Pinpoint the cell where the given text exists, returning its [x, y] midpoint coordinate. 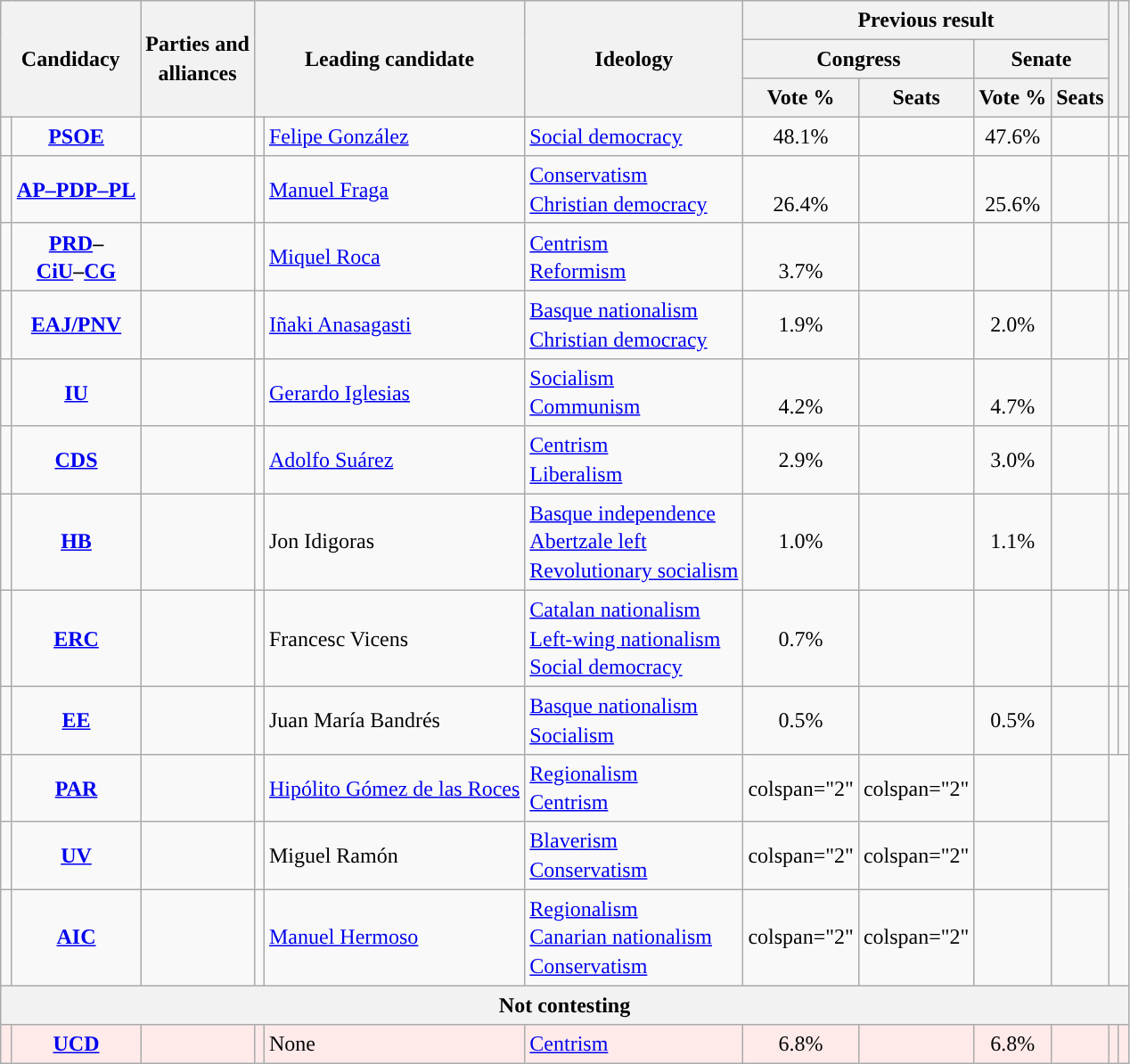
PRD–CiU–CG [76, 257]
ConservatismChristian democracy [635, 190]
48.1% [801, 135]
47.6% [1012, 135]
2.9% [801, 460]
HB [76, 542]
25.6% [1012, 190]
3.7% [801, 257]
RegionalismCentrism [635, 788]
Miguel Ramón [394, 855]
CentrismReformism [635, 257]
PSOE [76, 135]
Adolfo Suárez [394, 460]
BlaverismConservatism [635, 855]
UV [76, 855]
Iñaki Anasagasti [394, 324]
26.4% [801, 190]
Previous result [926, 20]
IU [76, 392]
Centrism [635, 1043]
2.0% [1012, 324]
Basque independenceAbertzale leftRevolutionary socialism [635, 542]
4.2% [801, 392]
Basque nationalismChristian democracy [635, 324]
Parties andalliances [198, 59]
Social democracy [635, 135]
RegionalismCanarian nationalismConservatism [635, 937]
Leading candidate [389, 59]
Not contesting [565, 1005]
1.1% [1012, 542]
4.7% [1012, 392]
Felipe González [394, 135]
Senate [1041, 59]
CDS [76, 460]
1.9% [801, 324]
1.0% [801, 542]
Juan María Bandrés [394, 720]
PAR [76, 788]
Miquel Roca [394, 257]
AIC [76, 937]
EE [76, 720]
None [394, 1043]
ERC [76, 638]
Basque nationalismSocialism [635, 720]
Jon Idigoras [394, 542]
Hipólito Gómez de las Roces [394, 788]
3.0% [1012, 460]
Manuel Fraga [394, 190]
Catalan nationalismLeft-wing nationalismSocial democracy [635, 638]
CentrismLiberalism [635, 460]
0.7% [801, 638]
SocialismCommunism [635, 392]
Gerardo Iglesias [394, 392]
UCD [76, 1043]
Manuel Hermoso [394, 937]
EAJ/PNV [76, 324]
AP–PDP–PL [76, 190]
Congress [859, 59]
Candidacy [71, 59]
Ideology [635, 59]
Francesc Vicens [394, 638]
